Find where the given text appears and provide that cell's center as (X, Y) coordinate. 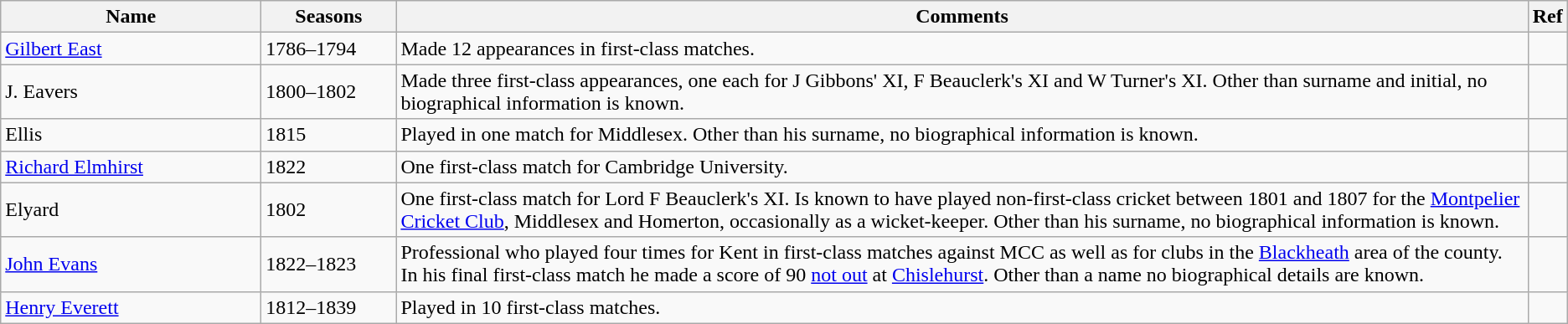
J. Eavers (131, 92)
1812–1839 (328, 307)
1822 (328, 167)
1822–1823 (328, 265)
One first-class match for Cambridge University. (962, 167)
Comments (962, 17)
Played in one match for Middlesex. Other than his surname, no biographical information is known. (962, 135)
Ref (1548, 17)
1815 (328, 135)
Made 12 appearances in first-class matches. (962, 49)
Played in 10 first-class matches. (962, 307)
1786–1794 (328, 49)
Henry Everett (131, 307)
Seasons (328, 17)
John Evans (131, 265)
Gilbert East (131, 49)
1800–1802 (328, 92)
1802 (328, 209)
Ellis (131, 135)
Elyard (131, 209)
Richard Elmhirst (131, 167)
Name (131, 17)
